Return the (X, Y) coordinate for the center point of the cell that contains the specified text.  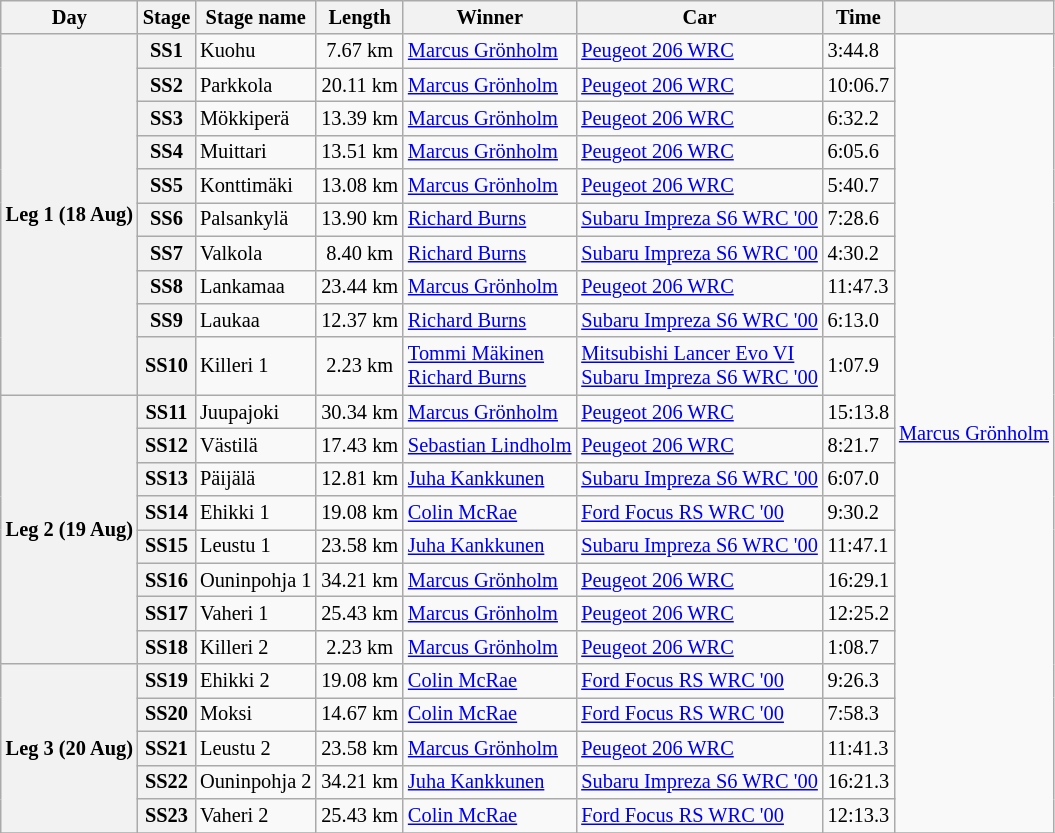
Juupajoki (256, 412)
SS11 (166, 412)
3:44.8 (858, 51)
6:07.0 (858, 479)
Mitsubishi Lancer Evo VISubaru Impreza S6 WRC '00 (699, 366)
11:47.1 (858, 546)
SS6 (166, 219)
20.11 km (360, 85)
SS1 (166, 51)
Muittari (256, 152)
Leg 3 (20 Aug) (70, 748)
30.34 km (360, 412)
8:21.7 (858, 445)
11:41.3 (858, 748)
Västilä (256, 445)
SS5 (166, 186)
1:07.9 (858, 366)
11:47.3 (858, 287)
13.39 km (360, 118)
14.67 km (360, 714)
SS12 (166, 445)
Winner (490, 17)
Konttimäki (256, 186)
Car (699, 17)
SS17 (166, 613)
Moksi (256, 714)
Valkola (256, 253)
6:32.2 (858, 118)
Päijälä (256, 479)
SS19 (166, 681)
Kuohu (256, 51)
SS3 (166, 118)
SS2 (166, 85)
7:58.3 (858, 714)
7.67 km (360, 51)
7:28.6 (858, 219)
10:06.7 (858, 85)
13.08 km (360, 186)
SS20 (166, 714)
SS14 (166, 513)
Time (858, 17)
Leustu 1 (256, 546)
Leg 1 (18 Aug) (70, 214)
SS9 (166, 320)
13.51 km (360, 152)
Laukaa (256, 320)
SS13 (166, 479)
Vaheri 1 (256, 613)
SS23 (166, 815)
9:30.2 (858, 513)
Tommi Mäkinen Richard Burns (490, 366)
6:13.0 (858, 320)
Mökkiperä (256, 118)
Day (70, 17)
Ouninpohja 2 (256, 782)
Lankamaa (256, 287)
Ouninpohja 1 (256, 580)
Killeri 1 (256, 366)
12:13.3 (858, 815)
4:30.2 (858, 253)
15:13.8 (858, 412)
SS15 (166, 546)
5:40.7 (858, 186)
12:25.2 (858, 613)
17.43 km (360, 445)
Length (360, 17)
Ehikki 1 (256, 513)
12.81 km (360, 479)
Sebastian Lindholm (490, 445)
SS22 (166, 782)
SS7 (166, 253)
8.40 km (360, 253)
Leg 2 (19 Aug) (70, 530)
13.90 km (360, 219)
SS4 (166, 152)
9:26.3 (858, 681)
Leustu 2 (256, 748)
Ehikki 2 (256, 681)
SS18 (166, 647)
SS21 (166, 748)
23.44 km (360, 287)
1:08.7 (858, 647)
Parkkola (256, 85)
Stage (166, 17)
12.37 km (360, 320)
6:05.6 (858, 152)
Stage name (256, 17)
16:29.1 (858, 580)
SS8 (166, 287)
SS16 (166, 580)
Killeri 2 (256, 647)
SS10 (166, 366)
Palsankylä (256, 219)
16:21.3 (858, 782)
Vaheri 2 (256, 815)
